From the cell containing the given text, extract its center point as (X, Y) coordinate. 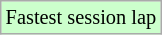
Fastest session lap (81, 17)
